Determine the (x, y) coordinate at the center of the cell enclosing the given text.  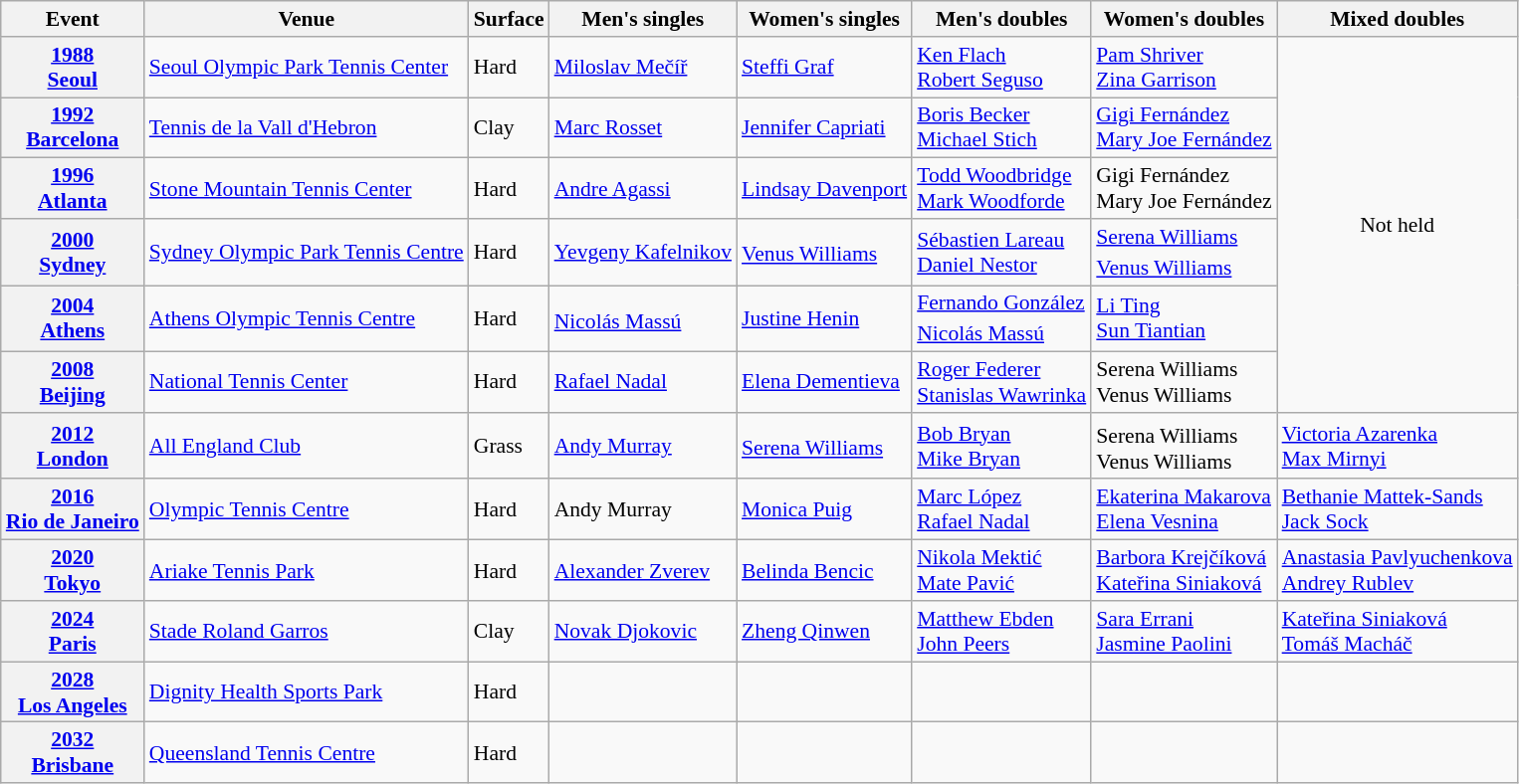
2028Los Angeles (73, 692)
Sara Errani Jasmine Paolini (1184, 631)
Kateřina Siniaková Tomáš Macháč (1398, 631)
Justine Henin (824, 318)
Anastasia Pavlyuchenkova Andrey Rublev (1398, 571)
Surface (510, 19)
2032Brisbane (73, 752)
1996Atlanta (73, 189)
2012London (73, 446)
Yevgeny Kafelnikov (643, 253)
National Tennis Center (307, 382)
Novak Djokovic (643, 631)
Marc Rosset (643, 127)
Pam Shriver Zina Garrison (1184, 68)
Marc López Rafael Nadal (1001, 509)
Sydney Olympic Park Tennis Centre (307, 253)
Andre Agassi (643, 189)
Matthew Ebden John Peers (1001, 631)
Queensland Tennis Centre (307, 752)
Elena Dementieva (824, 382)
Nicolás Massú (643, 318)
Todd Woodbridge Mark Woodforde (1001, 189)
2024Paris (73, 631)
Victoria Azarenka Max Mirnyi (1398, 446)
Miloslav Mečíř (643, 68)
1988Seoul (73, 68)
Women's doubles (1184, 19)
Venue (307, 19)
Belinda Bencic (824, 571)
Ken Flach Robert Seguso (1001, 68)
Olympic Tennis Centre (307, 509)
2016Rio de Janeiro (73, 509)
Mixed doubles (1398, 19)
Not held (1398, 225)
Roger Federer Stanislas Wawrinka (1001, 382)
Sébastien Lareau Daniel Nestor (1001, 253)
Tennis de la Vall d'Hebron (307, 127)
Stade Roland Garros (307, 631)
Alexander Zverev (643, 571)
Serena Williams (824, 446)
Zheng Qinwen (824, 631)
Fernando González Nicolás Massú (1001, 318)
Steffi Graf (824, 68)
Boris Becker Michael Stich (1001, 127)
Rafael Nadal (643, 382)
Bethanie Mattek-Sands Jack Sock (1398, 509)
Bob Bryan Mike Bryan (1001, 446)
Event (73, 19)
Dignity Health Sports Park (307, 692)
Lindsay Davenport (824, 189)
Men's doubles (1001, 19)
Li Ting Sun Tiantian (1184, 318)
Men's singles (643, 19)
Venus Williams (824, 253)
All England Club (307, 446)
Ariake Tennis Park (307, 571)
2008Beijing (73, 382)
2004Athens (73, 318)
Seoul Olympic Park Tennis Center (307, 68)
Jennifer Capriati (824, 127)
2000Sydney (73, 253)
Women's singles (824, 19)
Monica Puig (824, 509)
Stone Mountain Tennis Center (307, 189)
Barbora Krejčíková Kateřina Siniaková (1184, 571)
Ekaterina Makarova Elena Vesnina (1184, 509)
Nikola Mektić Mate Pavić (1001, 571)
Grass (510, 446)
2020Tokyo (73, 571)
Athens Olympic Tennis Centre (307, 318)
1992Barcelona (73, 127)
